Identify which cell holds the provided text, then report its [x, y] central coordinate. 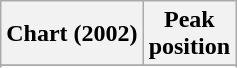
Chart (2002) [72, 34]
Peakposition [189, 34]
